Determine the (x, y) coordinate at the center of the cell enclosing the given text.  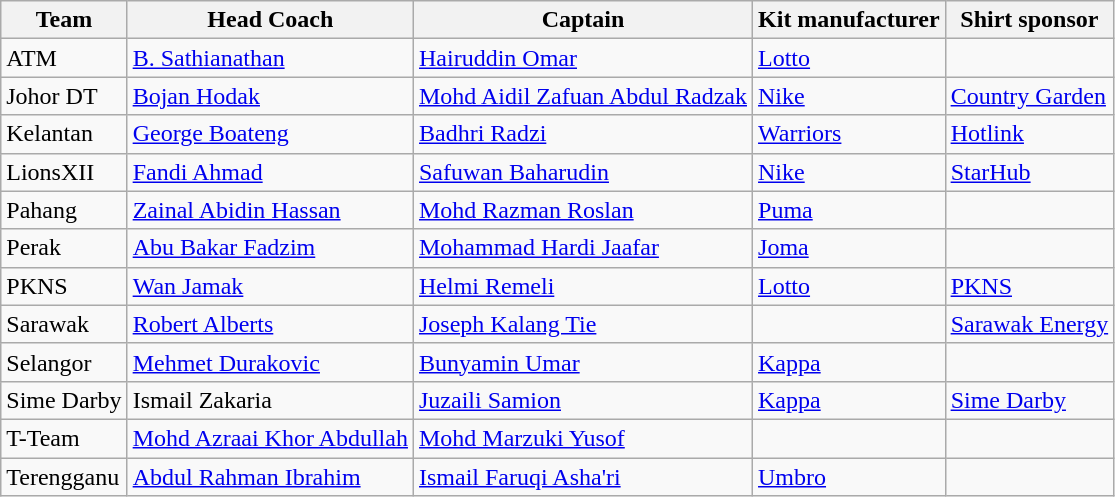
Mohammad Hardi Jaafar (582, 248)
Perak (64, 248)
Warriors (850, 134)
Safuwan Baharudin (582, 172)
Captain (582, 20)
Head Coach (270, 20)
Selangor (64, 362)
T-Team (64, 438)
Team (64, 20)
Country Garden (1030, 96)
Bojan Hodak (270, 96)
Terengganu (64, 477)
Pahang (64, 210)
Shirt sponsor (1030, 20)
Ismail Zakaria (270, 400)
ATM (64, 58)
George Boateng (270, 134)
Kelantan (64, 134)
Hotlink (1030, 134)
Juzaili Samion (582, 400)
Joseph Kalang Tie (582, 324)
Kit manufacturer (850, 20)
B. Sathianathan (270, 58)
Mohd Azraai Khor Abdullah (270, 438)
Mohd Razman Roslan (582, 210)
Mohd Aidil Zafuan Abdul Radzak (582, 96)
Umbro (850, 477)
Abu Bakar Fadzim (270, 248)
Johor DT (64, 96)
Joma (850, 248)
Puma (850, 210)
Helmi Remeli (582, 286)
Fandi Ahmad (270, 172)
Wan Jamak (270, 286)
Zainal Abidin Hassan (270, 210)
Abdul Rahman Ibrahim (270, 477)
Badhri Radzi (582, 134)
Robert Alberts (270, 324)
Ismail Faruqi Asha'ri (582, 477)
Hairuddin Omar (582, 58)
Sarawak Energy (1030, 324)
Bunyamin Umar (582, 362)
LionsXII (64, 172)
StarHub (1030, 172)
Mohd Marzuki Yusof (582, 438)
Mehmet Durakovic (270, 362)
Sarawak (64, 324)
